Search for the cell housing the specified text and yield its (X, Y) center coordinate. 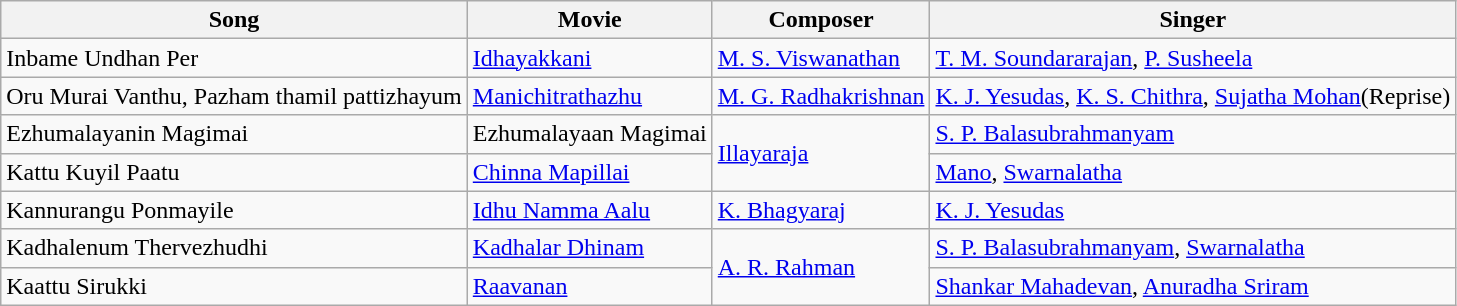
Kaattu Sirukki (234, 286)
Movie (590, 20)
K. J. Yesudas, K. S. Chithra, Sujatha Mohan(Reprise) (1193, 96)
Kadhalar Dhinam (590, 248)
S. P. Balasubrahmanyam, Swarnalatha (1193, 248)
Singer (1193, 20)
Mano, Swarnalatha (1193, 172)
Kannurangu Ponmayile (234, 210)
Chinna Mapillai (590, 172)
Song (234, 20)
Oru Murai Vanthu, Pazham thamil pattizhayum (234, 96)
Idhu Namma Aalu (590, 210)
K. Bhagyaraj (821, 210)
Composer (821, 20)
Idhayakkani (590, 58)
Ezhumalayanin Magimai (234, 134)
A. R. Rahman (821, 267)
Shankar Mahadevan, Anuradha Sriram (1193, 286)
S. P. Balasubrahmanyam (1193, 134)
Ezhumalayaan Magimai (590, 134)
Manichitrathazhu (590, 96)
Raavanan (590, 286)
M. S. Viswanathan (821, 58)
Kattu Kuyil Paatu (234, 172)
T. M. Soundararajan, P. Susheela (1193, 58)
K. J. Yesudas (1193, 210)
M. G. Radhakrishnan (821, 96)
Kadhalenum Thervezhudhi (234, 248)
Illayaraja (821, 153)
Inbame Undhan Per (234, 58)
